From the cell containing the given text, extract its center point as [x, y] coordinate. 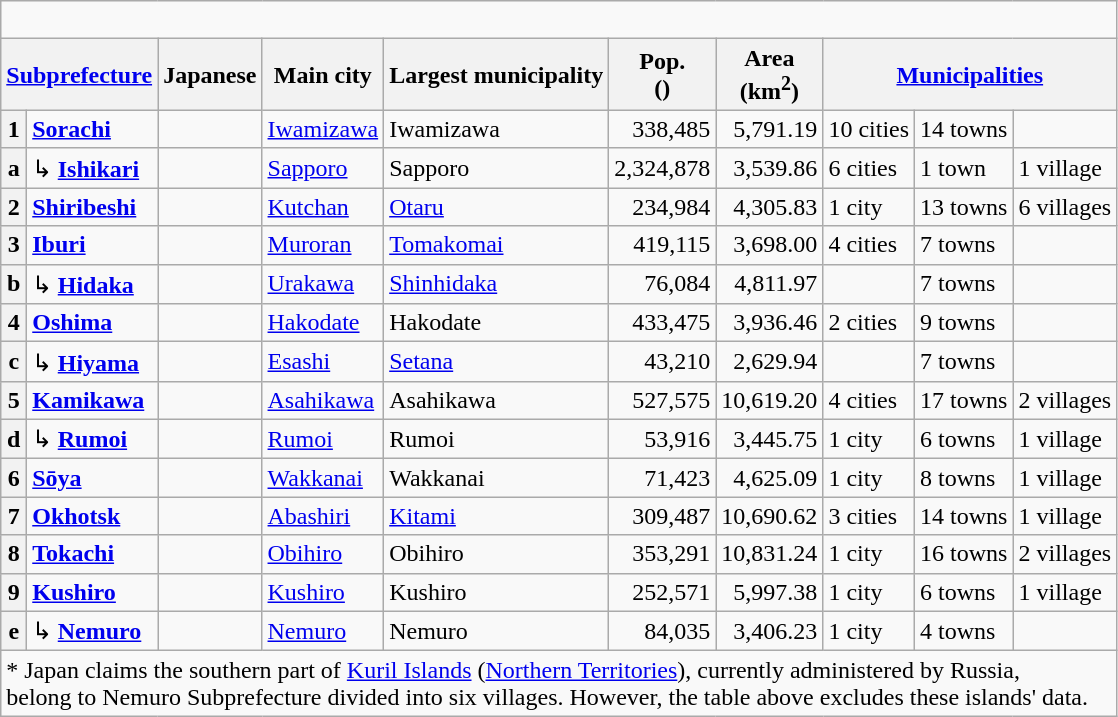
419,115 [662, 245]
5,791.19 [770, 129]
5 [14, 400]
Iburi [92, 245]
Japanese [210, 75]
4 [14, 323]
Urakawa [323, 284]
6 villages [1065, 207]
Shiribeshi [92, 207]
Kamikawa [92, 400]
Area(km2) [770, 75]
Largest municipality [496, 75]
4 towns [964, 631]
8 [14, 554]
Shinhidaka [496, 284]
7 [14, 516]
Tokachi [92, 554]
Sorachi [92, 129]
2,629.94 [770, 362]
c [14, 362]
4,811.97 [770, 284]
3,936.46 [770, 323]
Muroran [323, 245]
10 cities [869, 129]
17 towns [964, 400]
Kutchan [323, 207]
Municipalities [970, 75]
3,539.86 [770, 168]
Esashi [323, 362]
252,571 [662, 592]
353,291 [662, 554]
5,997.38 [770, 592]
↳ Nemuro [92, 631]
↳ Hiyama [92, 362]
1 town [964, 168]
3,698.00 [770, 245]
Okhotsk [92, 516]
76,084 [662, 284]
Subprefecture [80, 75]
6 [14, 478]
Abashiri [323, 516]
4,305.83 [770, 207]
3 cities [869, 516]
↳ Ishikari [92, 168]
234,984 [662, 207]
Otaru [496, 207]
b [14, 284]
Pop.() [662, 75]
8 towns [964, 478]
10,690.62 [770, 516]
10,619.20 [770, 400]
6 cities [869, 168]
d [14, 439]
9 towns [964, 323]
e [14, 631]
2 [14, 207]
a [14, 168]
↳ Hidaka [92, 284]
2 cities [869, 323]
13 towns [964, 207]
71,423 [662, 478]
Setana [496, 362]
16 towns [964, 554]
9 [14, 592]
53,916 [662, 439]
309,487 [662, 516]
84,035 [662, 631]
3,445.75 [770, 439]
3,406.23 [770, 631]
3 [14, 245]
527,575 [662, 400]
43,210 [662, 362]
338,485 [662, 129]
10,831.24 [770, 554]
Sōya [92, 478]
Oshima [92, 323]
1 [14, 129]
Tomakomai [496, 245]
↳ Rumoi [92, 439]
Main city [323, 75]
Kitami [496, 516]
4,625.09 [770, 478]
2,324,878 [662, 168]
433,475 [662, 323]
